Find where the given text appears and provide that cell's center as [X, Y] coordinate. 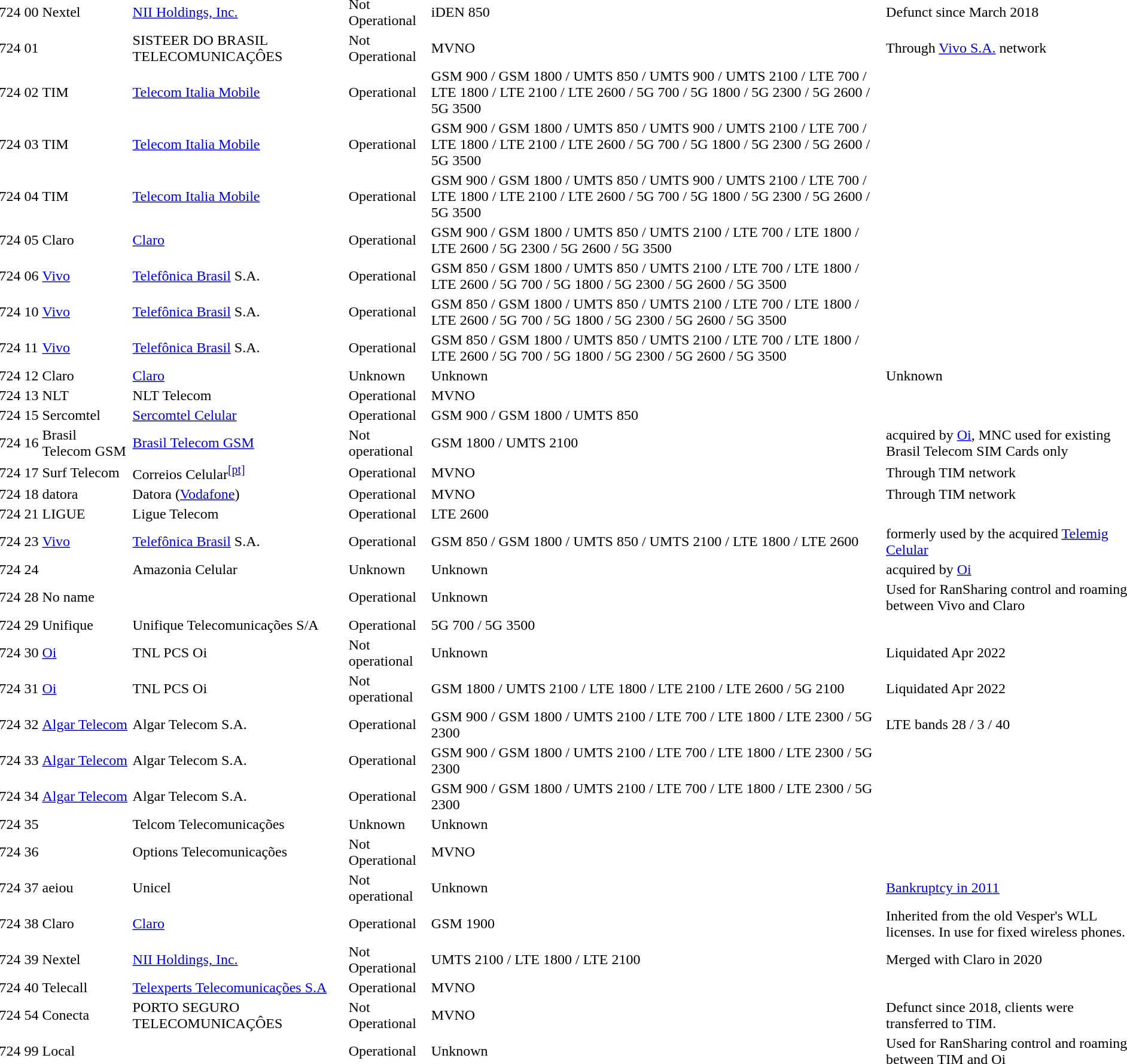
17 [31, 472]
29 [31, 625]
Sercomtel [86, 415]
39 [31, 959]
06 [31, 276]
37 [31, 888]
Telexperts Telecomunicações S.A [239, 987]
datora [86, 494]
34 [31, 797]
GSM 1800 / UMTS 2100 [657, 443]
PORTO SEGURO TELECOMUNICAÇÔES [239, 1016]
GSM 850 / GSM 1800 / UMTS 850 / UMTS 2100 / LTE 1800 / LTE 2600 [657, 542]
LIGUE [86, 514]
Sercomtel Celular [239, 415]
40 [31, 987]
Surf Telecom [86, 472]
38 [31, 923]
5G 700 / 5G 3500 [657, 625]
UMTS 2100 / LTE 1800 / LTE 2100 [657, 959]
28 [31, 597]
33 [31, 761]
12 [31, 376]
11 [31, 348]
SISTEER DO BRASIL TELECOMUNICAÇÔES [239, 48]
Unifique Telecomunicações S/A [239, 625]
NLT [86, 395]
02 [31, 92]
30 [31, 653]
Conecta [86, 1016]
Telecall [86, 987]
35 [31, 824]
03 [31, 144]
01 [31, 48]
GSM 1800 / UMTS 2100 / LTE 1800 / LTE 2100 / LTE 2600 / 5G 2100 [657, 689]
Nextel [86, 959]
21 [31, 514]
24 [31, 569]
04 [31, 196]
Unicel [239, 888]
Ligue Telecom [239, 514]
15 [31, 415]
Telcom Telecomunicações [239, 824]
13 [31, 395]
10 [31, 312]
Unifique [86, 625]
32 [31, 725]
Datora (Vodafone) [239, 494]
GSM 1900 [657, 923]
NLT Telecom [239, 395]
Correios Celular[pt] [239, 472]
Options Telecomunicações [239, 852]
23 [31, 542]
31 [31, 689]
GSM 900 / GSM 1800 / UMTS 850 [657, 415]
05 [31, 240]
54 [31, 1016]
16 [31, 443]
18 [31, 494]
GSM 900 / GSM 1800 / UMTS 850 / UMTS 2100 / LTE 700 / LTE 1800 / LTE 2600 / 5G 2300 / 5G 2600 / 5G 3500 [657, 240]
36 [31, 852]
LTE 2600 [657, 514]
Amazonia Celular [239, 569]
aeiou [86, 888]
NII Holdings, Inc. [239, 959]
No name [86, 597]
